For the text-containing cell, return its midpoint in [x, y] coordinate format. 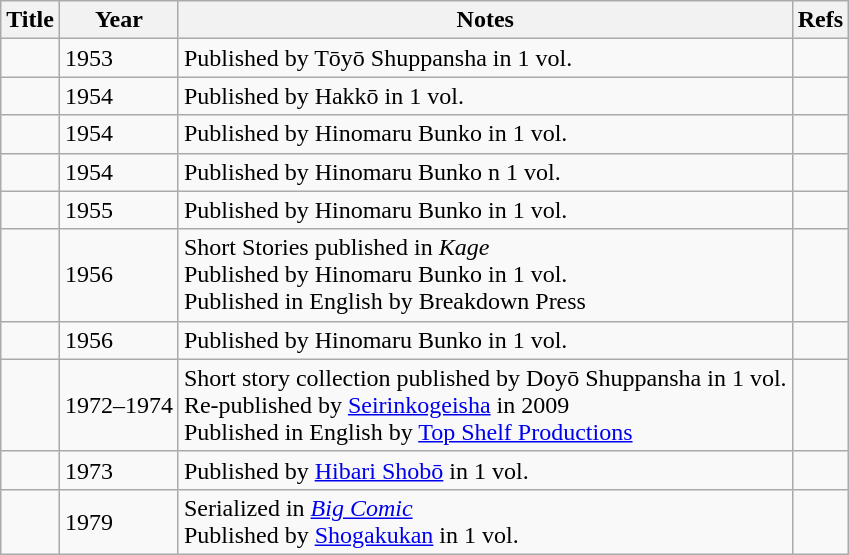
Published by Hinomaru Bunko n 1 vol. [485, 172]
Published by Hakkō in 1 vol. [485, 96]
Title [30, 20]
Refs [820, 20]
Serialized in Big ComicPublished by Shogakukan in 1 vol. [485, 522]
1973 [118, 470]
Notes [485, 20]
Short Stories published in KagePublished by Hinomaru Bunko in 1 vol.Published in English by Breakdown Press [485, 275]
1972–1974 [118, 405]
Short story collection published by Doyō Shuppansha in 1 vol.Re-published by Seirinkogeisha in 2009Published in English by Top Shelf Productions [485, 405]
1955 [118, 210]
Year [118, 20]
Published by Hibari Shobō in 1 vol. [485, 470]
Published by Tōyō Shuppansha in 1 vol. [485, 58]
1953 [118, 58]
1979 [118, 522]
